Output the (X, Y) coordinate of the center of the cell containing the given text.  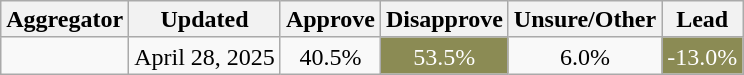
Disapprove (444, 20)
April 28, 2025 (205, 56)
Approve (330, 20)
Aggregator (65, 20)
Lead (702, 20)
Unsure/Other (584, 20)
6.0% (584, 56)
-13.0% (702, 56)
53.5% (444, 56)
40.5% (330, 56)
Updated (205, 20)
